Provide the (x, y) coordinate of the cell's center where the given text is located.  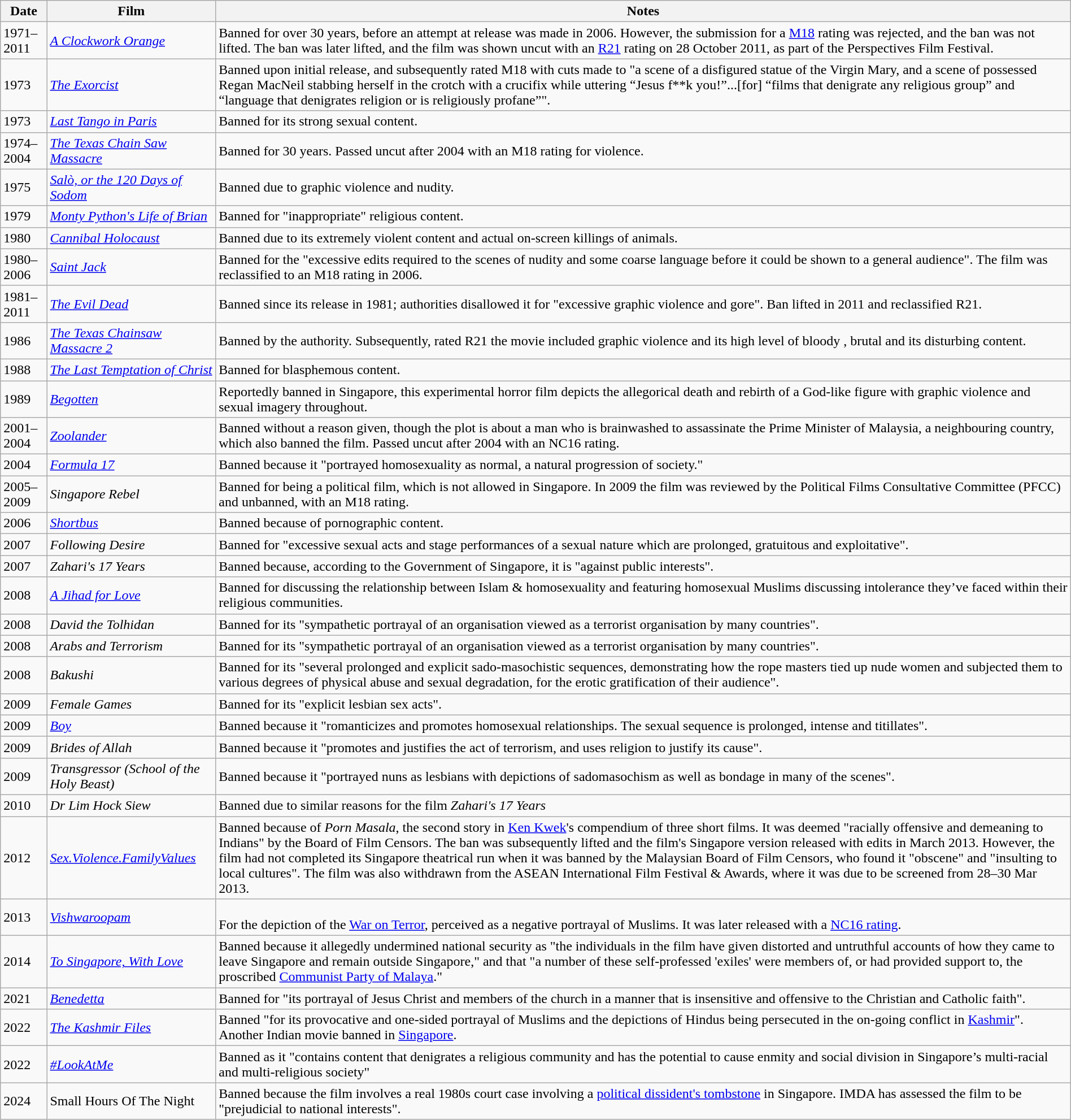
2013 (24, 918)
The Evil Dead (131, 304)
1980 (24, 238)
Date (24, 11)
Banned for its strong sexual content. (643, 121)
The Kashmir Files (131, 1027)
Zoolander (131, 436)
2001–2004 (24, 436)
The Exorcist (131, 85)
1980–2006 (24, 267)
2004 (24, 465)
1988 (24, 370)
David the Tolhidan (131, 624)
Saint Jack (131, 267)
Zahari's 17 Years (131, 566)
Salò, or the 120 Days of Sodom (131, 188)
Banned because, according to the Government of Singapore, it is "against public interests". (643, 566)
2021 (24, 999)
Film (131, 11)
2006 (24, 523)
A Jihad for Love (131, 596)
Banned for 30 years. Passed uncut after 2004 with an M18 rating for violence. (643, 150)
Brides of Allah (131, 747)
Banned for blasphemous content. (643, 370)
Banned because of pornographic content. (643, 523)
1986 (24, 340)
Banned because it "promotes and justifies the act of terrorism, and uses religion to justify its cause". (643, 747)
Banned for "excessive sexual acts and stage performances of a sexual nature which are prolonged, gratuitous and exploitative". (643, 545)
Boy (131, 726)
1974–2004 (24, 150)
2014 (24, 962)
2012 (24, 857)
Sex.Violence.FamilyValues (131, 857)
A Clockwork Orange (131, 41)
Singapore Rebel (131, 494)
Monty Python's Life of Brian (131, 216)
Begotten (131, 399)
1975 (24, 188)
The Texas Chainsaw Massacre 2 (131, 340)
2010 (24, 805)
Banned because it "portrayed nuns as lesbians with depictions of sadomasochism as well as bondage in many of the scenes". (643, 776)
Formula 17 (131, 465)
The Texas Chain Saw Massacre (131, 150)
1971–2011 (24, 41)
Female Games (131, 704)
1989 (24, 399)
1979 (24, 216)
Banned due to its extremely violent content and actual on-screen killings of animals. (643, 238)
Vishwaroopam (131, 918)
Last Tango in Paris (131, 121)
Cannibal Holocaust (131, 238)
Banned because it "romanticizes and promotes homosexual relationships. The sexual sequence is prolonged, intense and titillates". (643, 726)
Banned due to similar reasons for the film Zahari's 17 Years (643, 805)
1981–2011 (24, 304)
Banned for "inappropriate" religious content. (643, 216)
Dr Lim Hock Siew (131, 805)
2024 (24, 1101)
Banned for its "explicit lesbian sex acts". (643, 704)
Banned since its release in 1981; authorities disallowed it for "excessive graphic violence and gore". Ban lifted in 2011 and reclassified R21. (643, 304)
For the depiction of the War on Terror, perceived as a negative portrayal of Muslims. It was later released with a NC16 rating. (643, 918)
Following Desire (131, 545)
Transgressor (School of the Holy Beast) (131, 776)
Bakushi (131, 675)
Banned due to graphic violence and nudity. (643, 188)
#LookAtMe (131, 1065)
To Singapore, With Love (131, 962)
Small Hours Of The Night (131, 1101)
Notes (643, 11)
Banned because it "portrayed homosexuality as normal, a natural progression of society." (643, 465)
2005–2009 (24, 494)
The Last Temptation of Christ (131, 370)
Shortbus (131, 523)
Benedetta (131, 999)
Arabs and Terrorism (131, 646)
